Scan for the cell matching the given text and deliver its [x, y] coordinate at center. 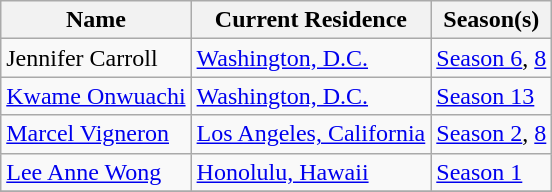
Lee Anne Wong [96, 172]
Season 13 [492, 96]
Marcel Vigneron [96, 134]
Los Angeles, California [311, 134]
Season 6, 8 [492, 58]
Season(s) [492, 20]
Honolulu, Hawaii [311, 172]
Season 2, 8 [492, 134]
Jennifer Carroll [96, 58]
Kwame Onwuachi [96, 96]
Name [96, 20]
Season 1 [492, 172]
Current Residence [311, 20]
